Scan for the cell matching the given text and deliver its (x, y) coordinate at center. 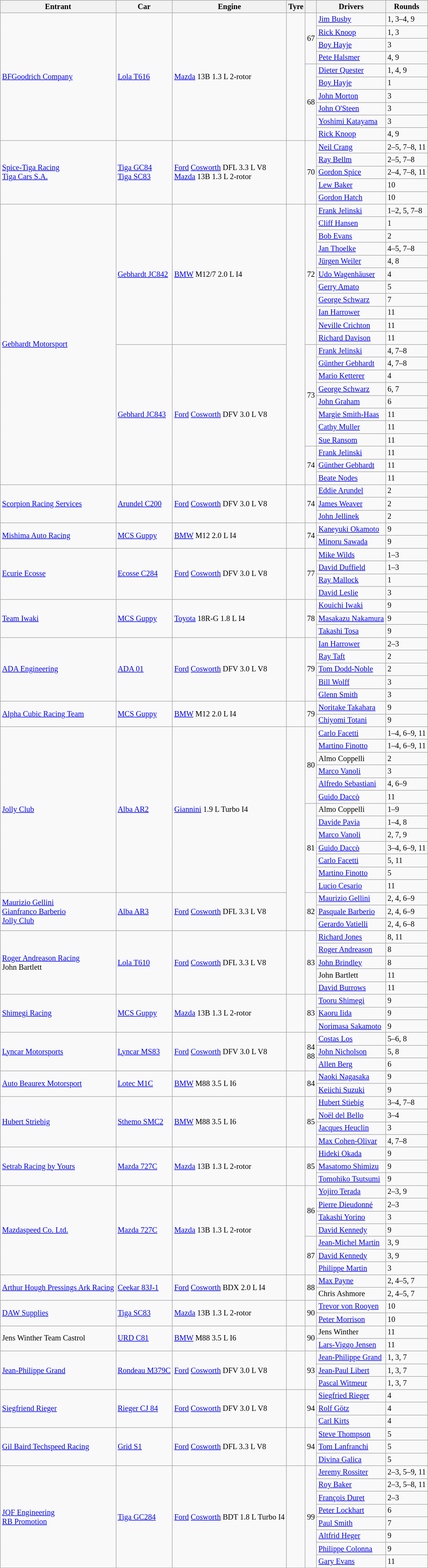
77 (311, 574)
2–3, 5–8, 11 (406, 1485)
5, 8 (406, 1052)
Davide Pavia (351, 822)
3–4, 7–8 (406, 1103)
Ford Cosworth BDX 2.0 L I4 (229, 1287)
David Duffield (351, 567)
Lew Baker (351, 185)
1–4, 8 (406, 822)
Entrant (58, 6)
ADA 01 (144, 669)
Max Payne (351, 1281)
Ecosse C284 (144, 574)
Udo Wagenhäuser (351, 274)
Lola T610 (144, 962)
Tom Lanfranchi (351, 1447)
Hideki Okada (351, 1153)
Lotec M1C (144, 1083)
Divina Galica (351, 1459)
James Weaver (351, 504)
Engine (229, 6)
Gebhard JC843 (144, 414)
Kaoru Iida (351, 1013)
2, 4, 6–8 (406, 924)
John Nicholson (351, 1052)
Neville Crichton (351, 325)
Ceekar 83J-1 (144, 1287)
Pete Halsmer (351, 58)
Roy Baker (351, 1485)
Arundel C200 (144, 504)
2, 7, 9 (406, 835)
ADA Engineering (58, 669)
Rolf Götz (351, 1409)
1–9 (406, 810)
John Bartlett (351, 975)
67 (311, 39)
Peter Lockhart (351, 1510)
John O'Steen (351, 109)
5–6, 8 (406, 1039)
Steve Thompson (351, 1434)
2–3, 9 (406, 1192)
Paul Smith (351, 1523)
Jean-Paul Libert (351, 1370)
82 (311, 911)
JQF Engineering RB Promotion (58, 1517)
Kouichi Iwaki (351, 605)
Gordon Hatch (351, 198)
Ecurie Ecosse (58, 574)
4–5, 7–8 (406, 249)
Margie Smith-Haas (351, 414)
Shimegi Racing (58, 1013)
Gerry Amato (351, 287)
John Graham (351, 402)
88 (311, 1287)
2–4, 7–8, 11 (406, 172)
93 (311, 1370)
2–5, 7–8, 11 (406, 147)
Ray Mallock (351, 580)
Roger Andreason (351, 950)
Jacques Heuclin (351, 1128)
Jan Thoelke (351, 249)
Jens Winther Team Castrol (58, 1338)
99 (311, 1517)
Naoki Nagasaka (351, 1077)
Tomohiko Tsutsumi (351, 1179)
Toyota 18R-G 1.8 L I4 (229, 618)
Maurizio Gellini Gianfranco Barberio Jolly Club (58, 911)
Masatomo Shimizu (351, 1166)
Yoshimi Katayama (351, 121)
Neil Crang (351, 147)
Sue Ransom (351, 440)
84 (311, 1083)
Cliff Hansen (351, 223)
Siegfried Rieger (351, 1396)
Tom Dodd-Noble (351, 669)
Glenn Smith (351, 695)
DAW Supplies (58, 1312)
Maurizio Gellini (351, 899)
Philippe Colonna (351, 1549)
Altfrid Heger (351, 1536)
David Leslie (351, 593)
5, 11 (406, 860)
Takashi Yorino (351, 1217)
Minoru Sawada (351, 542)
Dieter Quester (351, 70)
Auto Beaurex Motorsport (58, 1083)
1, 3 (406, 32)
URD C81 (144, 1338)
John Morton (351, 96)
Tiga GC284 (144, 1517)
Mario Ketterer (351, 376)
Alba AR3 (144, 911)
Gerardo Vatielli (351, 924)
Bob Evans (351, 236)
BMW M12/7 2.0 L I4 (229, 274)
Jim Busby (351, 19)
Alfredo Sebastiani (351, 784)
Allen Berg (351, 1064)
Philippe Martin (351, 1268)
Bill Wolff (351, 682)
John Jellinek (351, 516)
Roger Andreason Racing John Bartlett (58, 962)
BFGoodrich Company (58, 76)
Lyncar MS83 (144, 1051)
Gordon Spice (351, 172)
Sthemo SMC2 (144, 1122)
Takashi Tosa (351, 631)
72 (311, 274)
Jolly Club (58, 810)
Peter Morrison (351, 1319)
Alpha Cubic Racing Team (58, 713)
Giannini 1.9 L Turbo I4 (229, 810)
Mike Wilds (351, 555)
Rieger CJ 84 (144, 1409)
François Duret (351, 1498)
2–5, 7–8 (406, 159)
3–4, 6–9, 11 (406, 848)
Team Iwaki (58, 618)
Jeremy Rossiter (351, 1472)
Chris Ashmore (351, 1294)
Max Cohen-Olivar (351, 1141)
Lola T616 (144, 76)
Gebhardt Motorsport (58, 344)
Pierre Dieudonné (351, 1204)
Masakazu Nakamura (351, 618)
Rounds (406, 6)
Ray Bellm (351, 159)
Eddie Arundel (351, 491)
81 (311, 848)
Jean-Michel Martin (351, 1243)
73 (311, 395)
68 (311, 102)
David Burrows (351, 988)
1–2, 5, 7–8 (406, 211)
Yojiro Terada (351, 1192)
Scorpion Racing Services (58, 504)
Tiga SC83 (144, 1312)
87 (311, 1256)
Cathy Muller (351, 427)
Car (144, 6)
Spice-Tiga Racing Tiga Cars S.A. (58, 172)
Drivers (351, 6)
8488 (311, 1051)
Chiyomi Totani (351, 720)
Richard Jones (351, 937)
Beate Nodes (351, 478)
Costas Los (351, 1039)
Ford Cosworth DFL 3.3 L V8Mazda 13B 1.3 L 2-rotor (229, 172)
3–4 (406, 1115)
1, 3–4, 9 (406, 19)
Noël del Bello (351, 1115)
Mishima Auto Racing (58, 535)
Carl Kirts (351, 1421)
Tyre (296, 6)
John Brindley (351, 963)
Arthur Hough Pressings Ark Racing (58, 1287)
Siegfriend Rieger (58, 1409)
Lucio Cesario (351, 886)
78 (311, 618)
Rondeau M379C (144, 1370)
Setrab Racing by Yours (58, 1166)
Lars-Viggo Jensen (351, 1345)
Tooru Shimegi (351, 1001)
Noritake Takahara (351, 707)
6, 7 (406, 389)
Norimasa Sakamoto (351, 1026)
Jens Winther (351, 1332)
80 (311, 765)
Trevor von Rooyen (351, 1306)
Kaneyuki Okamoto (351, 529)
Richard Davison (351, 338)
Gil Baird Techspeed Racing (58, 1446)
Tiga GC84Tiga SC83 (144, 172)
4, 8 (406, 261)
Ford Cosworth BDT 1.8 L Turbo I4 (229, 1517)
Grid S1 (144, 1446)
Hubert Striebig (58, 1122)
70 (311, 172)
Pascal Witmeur (351, 1383)
Ray Taft (351, 657)
Gary Evans (351, 1561)
Keiichi Suzuki (351, 1090)
Jürgen Weiler (351, 261)
Alba AR2 (144, 810)
Mazdaspeed Co. Ltd. (58, 1230)
Gebhardt JC842 (144, 274)
2–3, 5–9, 11 (406, 1472)
Lyncar Motorsports (58, 1051)
1, 4, 9 (406, 70)
86 (311, 1211)
Pasquale Barberio (351, 911)
4, 6–9 (406, 784)
8, 11 (406, 937)
Hubert Stiebig (351, 1103)
